Find where the given text appears and provide that cell's center as (x, y) coordinate. 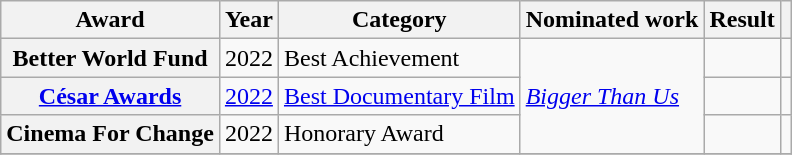
Best Documentary Film (399, 96)
Honorary Award (399, 134)
Nominated work (612, 20)
Result (742, 20)
César Awards (110, 96)
Category (399, 20)
Year (248, 20)
Cinema For Change (110, 134)
Best Achievement (399, 58)
Bigger Than Us (612, 96)
Better World Fund (110, 58)
Award (110, 20)
